Return (x, y) of the center of cell containing provided text 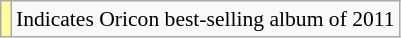
Indicates Oricon best-selling album of 2011 (206, 19)
